Detect which cell encompasses the target text, then output its [X, Y] center coordinate. 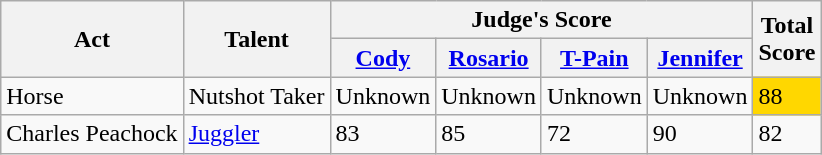
88 [787, 96]
83 [383, 134]
TotalScore [787, 39]
90 [700, 134]
Charles Peachock [92, 134]
Juggler [256, 134]
Rosario [489, 58]
T-Pain [594, 58]
Horse [92, 96]
85 [489, 134]
Nutshot Taker [256, 96]
Talent [256, 39]
82 [787, 134]
Act [92, 39]
Cody [383, 58]
Judge's Score [542, 20]
Jennifer [700, 58]
72 [594, 134]
